Search for the cell housing the specified text and yield its (x, y) center coordinate. 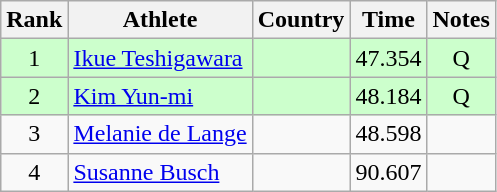
Athlete (160, 20)
1 (34, 58)
Rank (34, 20)
48.184 (388, 96)
Melanie de Lange (160, 134)
Time (388, 20)
Kim Yun-mi (160, 96)
Ikue Teshigawara (160, 58)
Country (301, 20)
47.354 (388, 58)
4 (34, 172)
Susanne Busch (160, 172)
3 (34, 134)
48.598 (388, 134)
Notes (461, 20)
2 (34, 96)
90.607 (388, 172)
